Capture the cell that displays the provided text and extract its [X, Y] central coordinate. 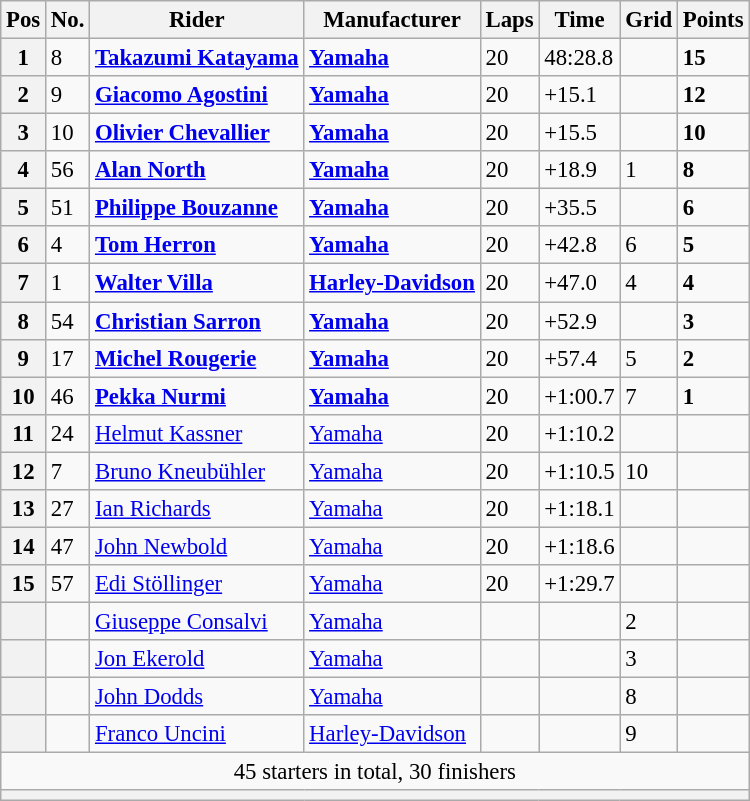
57 [68, 584]
24 [68, 433]
Giacomo Agostini [197, 95]
Walter Villa [197, 283]
Franco Uncini [197, 734]
14 [24, 546]
47 [68, 546]
Giuseppe Consalvi [197, 621]
+47.0 [580, 283]
+15.5 [580, 133]
Manufacturer [392, 20]
John Dodds [197, 697]
Pos [24, 20]
No. [68, 20]
+1:18.1 [580, 509]
Takazumi Katayama [197, 58]
Jon Ekerold [197, 659]
+1:18.6 [580, 546]
+52.9 [580, 321]
Pekka Nurmi [197, 396]
+1:00.7 [580, 396]
45 starters in total, 30 finishers [375, 772]
Tom Herron [197, 245]
Olivier Chevallier [197, 133]
Rider [197, 20]
+1:29.7 [580, 584]
54 [68, 321]
56 [68, 170]
+1:10.5 [580, 471]
17 [68, 358]
Edi Stöllinger [197, 584]
+1:10.2 [580, 433]
48:28.8 [580, 58]
Christian Sarron [197, 321]
Michel Rougerie [197, 358]
Bruno Kneubühler [197, 471]
+15.1 [580, 95]
+18.9 [580, 170]
Philippe Bouzanne [197, 208]
13 [24, 509]
Ian Richards [197, 509]
+42.8 [580, 245]
11 [24, 433]
+35.5 [580, 208]
Helmut Kassner [197, 433]
Points [712, 20]
John Newbold [197, 546]
51 [68, 208]
Grid [648, 20]
+57.4 [580, 358]
Time [580, 20]
46 [68, 396]
Alan North [197, 170]
Laps [510, 20]
27 [68, 509]
